For the text-containing cell, return its midpoint in [x, y] coordinate format. 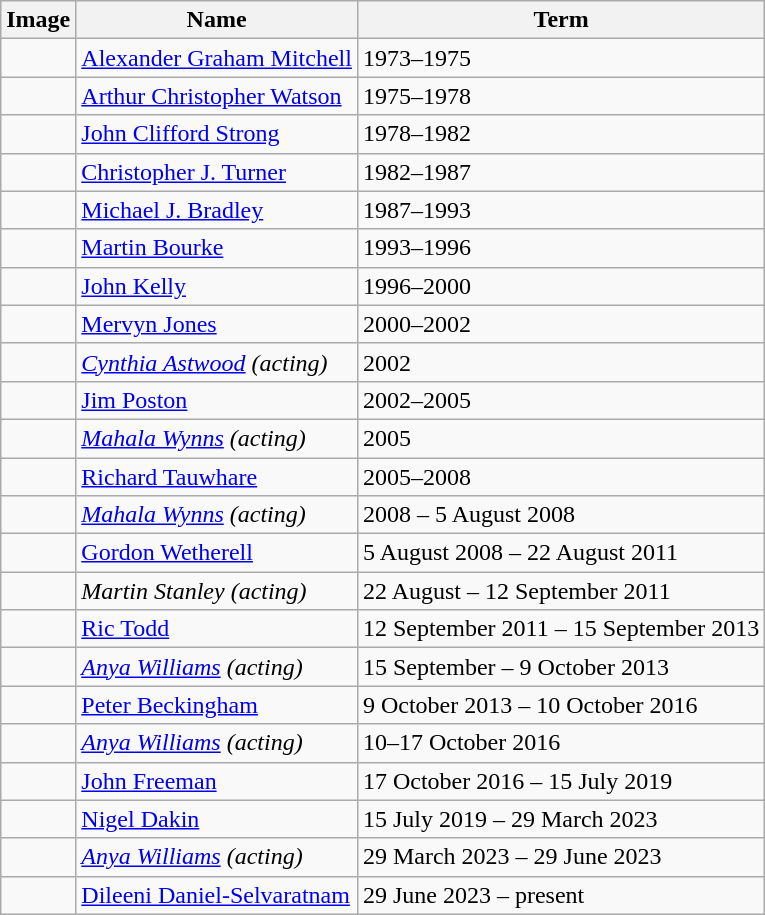
1975–1978 [560, 96]
5 August 2008 – 22 August 2011 [560, 553]
Jim Poston [217, 400]
2005–2008 [560, 477]
15 July 2019 – 29 March 2023 [560, 819]
17 October 2016 – 15 July 2019 [560, 781]
Martin Bourke [217, 248]
Cynthia Astwood (acting) [217, 362]
Name [217, 20]
12 September 2011 – 15 September 2013 [560, 629]
Michael J. Bradley [217, 210]
29 June 2023 – present [560, 895]
Dileeni Daniel-Selvaratnam [217, 895]
Nigel Dakin [217, 819]
John Kelly [217, 286]
1982–1987 [560, 172]
1987–1993 [560, 210]
10–17 October 2016 [560, 743]
Martin Stanley (acting) [217, 591]
1978–1982 [560, 134]
Ric Todd [217, 629]
John Clifford Strong [217, 134]
Gordon Wetherell [217, 553]
Mervyn Jones [217, 324]
Term [560, 20]
1973–1975 [560, 58]
Christopher J. Turner [217, 172]
Image [38, 20]
9 October 2013 – 10 October 2016 [560, 705]
2000–2002 [560, 324]
2002 [560, 362]
Richard Tauwhare [217, 477]
15 September – 9 October 2013 [560, 667]
29 March 2023 – 29 June 2023 [560, 857]
2008 – 5 August 2008 [560, 515]
2005 [560, 438]
1993–1996 [560, 248]
1996–2000 [560, 286]
2002–2005 [560, 400]
John Freeman [217, 781]
22 August – 12 September 2011 [560, 591]
Peter Beckingham [217, 705]
Arthur Christopher Watson [217, 96]
Alexander Graham Mitchell [217, 58]
